Identify which cell holds the provided text, then report its [X, Y] central coordinate. 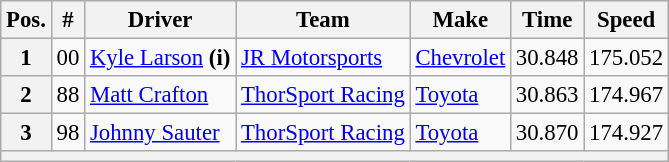
1 [26, 58]
30.848 [548, 58]
98 [68, 133]
Team [323, 20]
88 [68, 95]
Time [548, 20]
Pos. [26, 20]
30.870 [548, 133]
00 [68, 58]
175.052 [626, 58]
174.967 [626, 95]
Driver [160, 20]
Kyle Larson (i) [160, 58]
Johnny Sauter [160, 133]
2 [26, 95]
174.927 [626, 133]
Matt Crafton [160, 95]
Speed [626, 20]
# [68, 20]
Chevrolet [460, 58]
3 [26, 133]
JR Motorsports [323, 58]
Make [460, 20]
30.863 [548, 95]
